Scan for the cell matching the given text and deliver its [X, Y] coordinate at center. 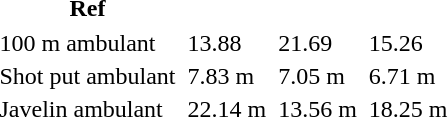
21.69 [318, 43]
13.88 [227, 43]
7.83 m [227, 76]
7.05 m [318, 76]
